For the text-containing cell, return its midpoint in [X, Y] coordinate format. 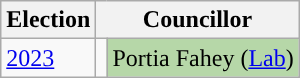
2023 [48, 58]
Portia Fahey (Lab) [203, 58]
Election [48, 20]
Councillor [198, 20]
